For the text-containing cell, return its midpoint in (X, Y) coordinate format. 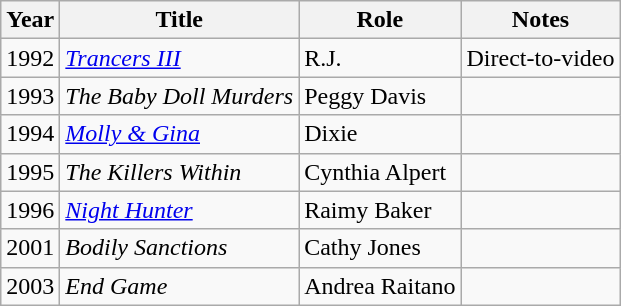
The Killers Within (180, 172)
Notes (540, 20)
2001 (30, 248)
Bodily Sanctions (180, 248)
The Baby Doll Murders (180, 96)
Night Hunter (180, 210)
1994 (30, 134)
1992 (30, 58)
R.J. (380, 58)
Cynthia Alpert (380, 172)
Direct-to-video (540, 58)
2003 (30, 286)
Title (180, 20)
Molly & Gina (180, 134)
Peggy Davis (380, 96)
1995 (30, 172)
1996 (30, 210)
Andrea Raitano (380, 286)
End Game (180, 286)
Trancers III (180, 58)
Role (380, 20)
Dixie (380, 134)
Year (30, 20)
Raimy Baker (380, 210)
Cathy Jones (380, 248)
1993 (30, 96)
